From the cell containing the given text, extract its center point as (X, Y) coordinate. 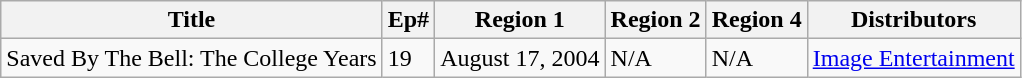
Region 2 (656, 20)
Title (192, 20)
Ep# (408, 20)
Image Entertainment (914, 58)
Saved By The Bell: The College Years (192, 58)
Region 4 (756, 20)
Distributors (914, 20)
August 17, 2004 (520, 58)
19 (408, 58)
Region 1 (520, 20)
